Pinpoint the cell where the given text exists, returning its [X, Y] midpoint coordinate. 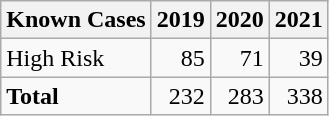
Known Cases [76, 20]
39 [298, 58]
85 [180, 58]
2019 [180, 20]
2020 [240, 20]
Total [76, 96]
2021 [298, 20]
283 [240, 96]
71 [240, 58]
High Risk [76, 58]
338 [298, 96]
232 [180, 96]
